Return (X, Y) of the center of cell containing provided text 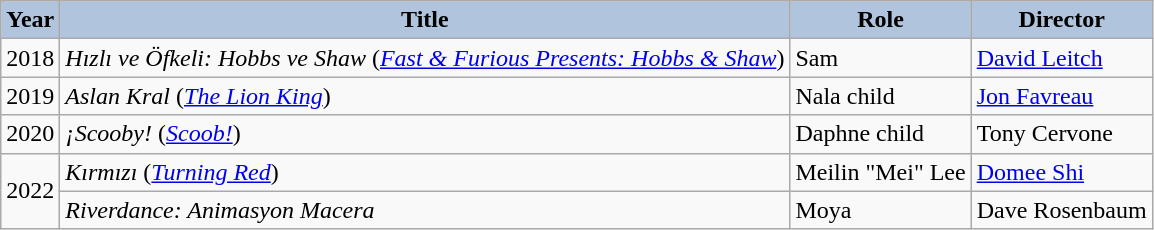
2019 (30, 96)
Riverdance: Animasyon Macera (425, 210)
David Leitch (1062, 58)
Role (880, 20)
Meilin "Mei" Lee (880, 172)
2018 (30, 58)
Hızlı ve Öfkeli: Hobbs ve Shaw (Fast & Furious Presents: Hobbs & Shaw) (425, 58)
Domee Shi (1062, 172)
Jon Favreau (1062, 96)
2020 (30, 134)
Sam (880, 58)
2022 (30, 191)
Year (30, 20)
Moya (880, 210)
Kırmızı (Turning Red) (425, 172)
Aslan Kral (The Lion King) (425, 96)
Nala child (880, 96)
Tony Cervone (1062, 134)
Daphne child (880, 134)
¡Scooby! (Scoob!) (425, 134)
Dave Rosenbaum (1062, 210)
Title (425, 20)
Director (1062, 20)
